Search for the cell housing the specified text and yield its (X, Y) center coordinate. 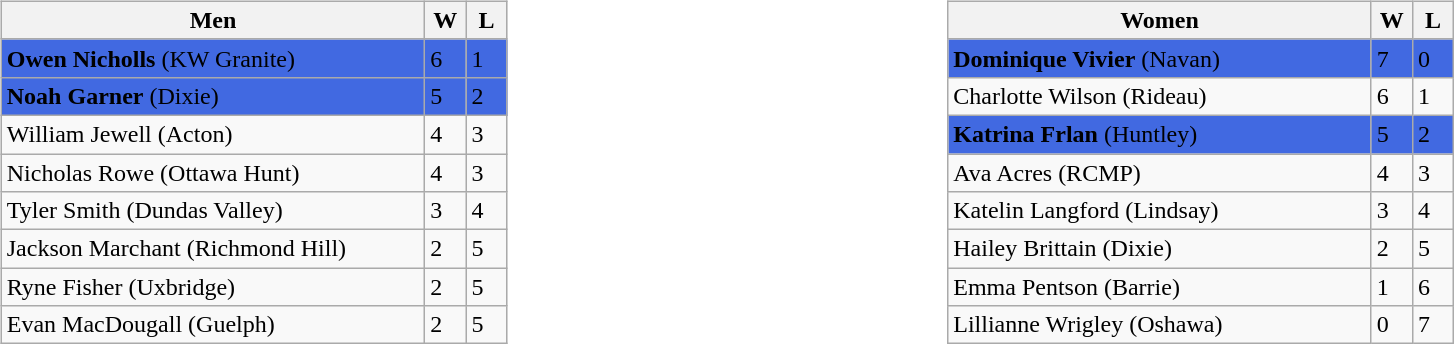
Ava Acres (RCMP) (1160, 173)
Lillianne Wrigley (Oshawa) (1160, 325)
Women (1160, 20)
Ryne Fisher (Uxbridge) (213, 287)
Evan MacDougall (Guelph) (213, 325)
Emma Pentson (Barrie) (1160, 287)
Jackson Marchant (Richmond Hill) (213, 249)
Owen Nicholls (KW Granite) (213, 58)
Dominique Vivier (Navan) (1160, 58)
Hailey Brittain (Dixie) (1160, 249)
Katrina Frlan (Huntley) (1160, 134)
Men (213, 20)
Noah Garner (Dixie) (213, 96)
Katelin Langford (Lindsay) (1160, 211)
Tyler Smith (Dundas Valley) (213, 211)
Nicholas Rowe (Ottawa Hunt) (213, 173)
Charlotte Wilson (Rideau) (1160, 96)
William Jewell (Acton) (213, 134)
